Return the [x, y] coordinate for the center point of the cell that contains the specified text.  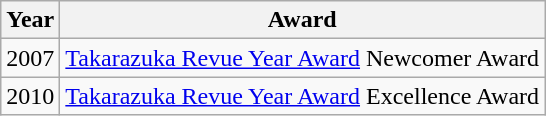
Takarazuka Revue Year Award Excellence Award [302, 96]
Takarazuka Revue Year Award Newcomer Award [302, 58]
2010 [30, 96]
2007 [30, 58]
Year [30, 20]
Award [302, 20]
